For the text-containing cell, return its midpoint in (x, y) coordinate format. 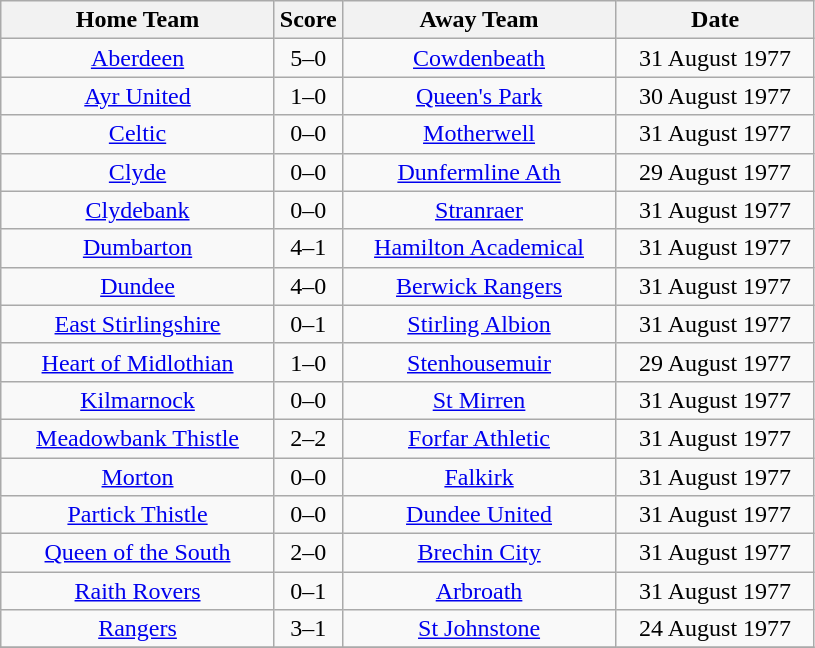
Hamilton Academical (479, 248)
St Mirren (479, 400)
Falkirk (479, 477)
Raith Rovers (138, 591)
4–0 (308, 286)
Dunfermline Ath (479, 172)
Ayr United (138, 96)
Clyde (138, 172)
24 August 1977 (716, 629)
Dumbarton (138, 248)
Home Team (138, 20)
Meadowbank Thistle (138, 438)
Kilmarnock (138, 400)
Cowdenbeath (479, 58)
5–0 (308, 58)
Stenhousemuir (479, 362)
Clydebank (138, 210)
3–1 (308, 629)
East Stirlingshire (138, 324)
Dundee (138, 286)
Arbroath (479, 591)
St Johnstone (479, 629)
Score (308, 20)
Rangers (138, 629)
Date (716, 20)
Away Team (479, 20)
Morton (138, 477)
Motherwell (479, 134)
Berwick Rangers (479, 286)
Queen of the South (138, 553)
Celtic (138, 134)
30 August 1977 (716, 96)
Queen's Park (479, 96)
Dundee United (479, 515)
Forfar Athletic (479, 438)
Heart of Midlothian (138, 362)
Stranraer (479, 210)
Aberdeen (138, 58)
4–1 (308, 248)
2–2 (308, 438)
Partick Thistle (138, 515)
2–0 (308, 553)
Stirling Albion (479, 324)
Brechin City (479, 553)
